Find where the given text appears and provide that cell's center as [x, y] coordinate. 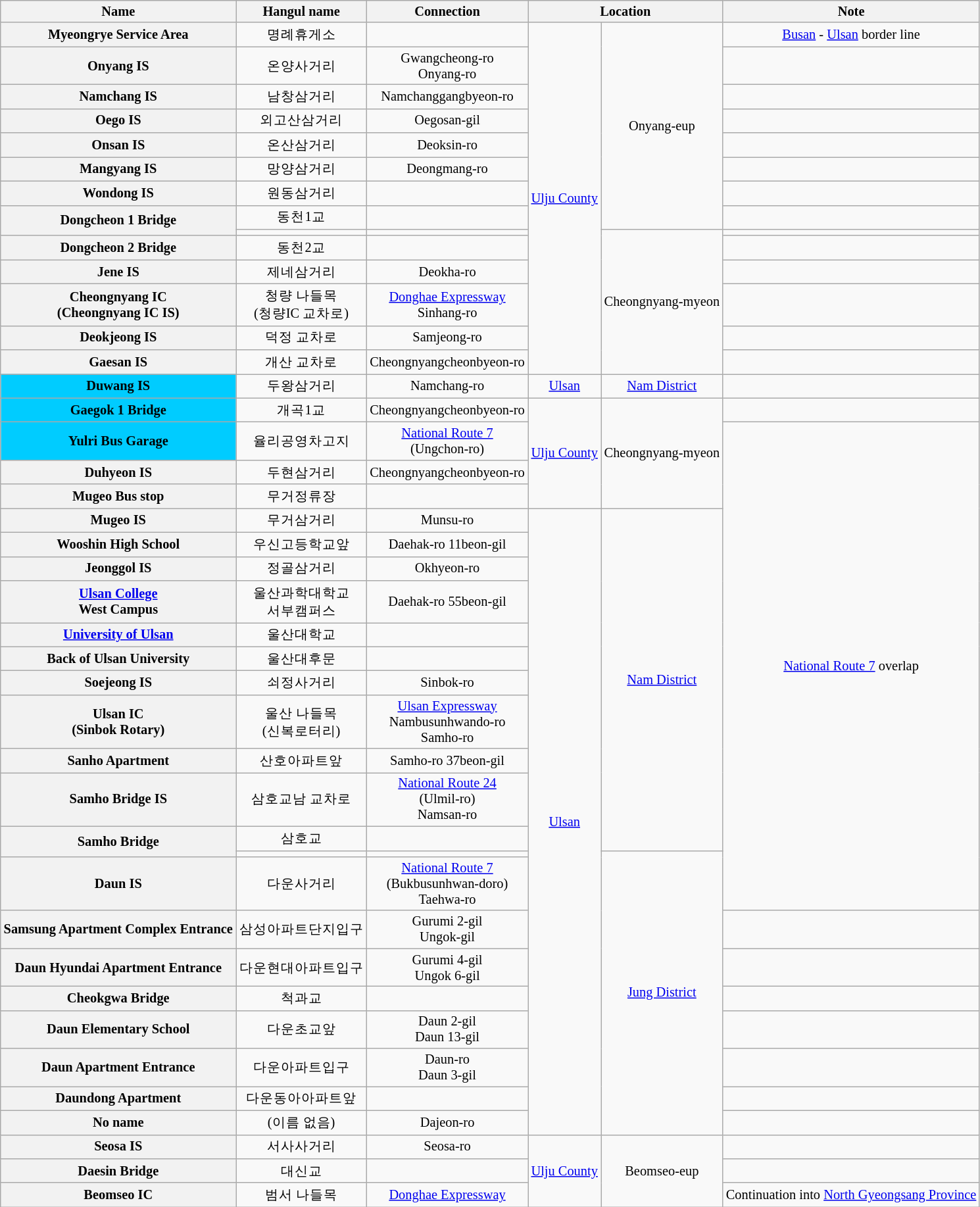
동천1교 [301, 217]
Deokjeong IS [118, 338]
National Route 7(Bukbusunhwan-doro)Taehwa-ro [447, 883]
National Route 24(Ulmil-ro)Namsan-ro [447, 799]
율리공영차고지 [301, 441]
무거삼거리 [301, 520]
Mugeo Bus stop [118, 496]
울산 나들목(신복로터리) [301, 722]
쇠정사거리 [301, 683]
Deongmang-ro [447, 168]
Namchang-ro [447, 385]
Cheokgwa Bridge [118, 998]
Daun 2-gilDaun 13-gil [447, 1029]
Samho-ro 37beon-gil [447, 760]
Wondong IS [118, 193]
Namchanggangbyeon-ro [447, 96]
Onsan IS [118, 145]
덕정 교차로 [301, 338]
Connection [447, 11]
Yulri Bus Garage [118, 441]
울산과학대학교서부캠퍼스 [301, 601]
Ulsan ExpresswayNambusunhwando-roSamho-ro [447, 722]
Hangul name [301, 11]
척과교 [301, 998]
Busan - Ulsan border line [851, 34]
Duwang IS [118, 385]
Samjeong-ro [447, 338]
대신교 [301, 1171]
Samho Bridge [118, 841]
Duhyeon IS [118, 472]
Beomseo IC [118, 1195]
삼호교 [301, 838]
Jung District [662, 993]
Daun Elementary School [118, 1029]
Gaegok 1 Bridge [118, 410]
두왕삼거리 [301, 385]
Name [118, 11]
온양사거리 [301, 66]
개곡1교 [301, 410]
Jeonggol IS [118, 568]
Dongcheon 2 Bridge [118, 247]
Munsu-ro [447, 520]
삼성아파트단지입구 [301, 929]
다운사거리 [301, 883]
Ulsan CollegeWest Campus [118, 601]
Jene IS [118, 272]
Myeongrye Service Area [118, 34]
Okhyeon-ro [447, 568]
제네삼거리 [301, 272]
Daun Hyundai Apartment Entrance [118, 968]
Daesin Bridge [118, 1171]
Seosa-ro [447, 1147]
Daun Apartment Entrance [118, 1068]
Seosa IS [118, 1147]
Ulsan IC(Sinbok Rotary) [118, 722]
Daundong Apartment [118, 1098]
Gaesan IS [118, 362]
Dongcheon 1 Bridge [118, 220]
온산삼거리 [301, 145]
Mangyang IS [118, 168]
범서 나들목 [301, 1195]
No name [118, 1122]
Onyang-eup [662, 126]
외고산삼거리 [301, 121]
Gurumi 2-gilUngok-gil [447, 929]
다운초교앞 [301, 1029]
망양삼거리 [301, 168]
명례휴게소 [301, 34]
삼호교남 교차로 [301, 799]
Oegosan-gil [447, 121]
개산 교차로 [301, 362]
Note [851, 11]
Deokha-ro [447, 272]
Samsung Apartment Complex Entrance [118, 929]
동천2교 [301, 247]
울산대후문 [301, 659]
Mugeo IS [118, 520]
Deoksin-ro [447, 145]
Soejeong IS [118, 683]
다운동아아파트앞 [301, 1098]
청량 나들목(청량IC 교차로) [301, 305]
다운아파트입구 [301, 1068]
National Route 7 overlap [851, 666]
Samho Bridge IS [118, 799]
Location [625, 11]
Sanho Apartment [118, 760]
Sinbok-ro [447, 683]
National Route 7(Ungchon-ro) [447, 441]
Daun-roDaun 3-gil [447, 1068]
Donghae ExpresswaySinhang-ro [447, 305]
다운현대아파트입구 [301, 968]
Gurumi 4-gilUngok 6-gil [447, 968]
정골삼거리 [301, 568]
University of Ulsan [118, 634]
Onyang IS [118, 66]
남창삼거리 [301, 96]
(이름 없음) [301, 1122]
Gwangcheong-roOnyang-ro [447, 66]
Namchang IS [118, 96]
Continuation into North Gyeongsang Province [851, 1195]
Donghae Expressway [447, 1195]
원동삼거리 [301, 193]
Back of Ulsan University [118, 659]
두현삼거리 [301, 472]
Daehak-ro 55beon-gil [447, 601]
서사사거리 [301, 1147]
Oego IS [118, 121]
Daehak-ro 11beon-gil [447, 545]
Daun IS [118, 883]
우신고등학교앞 [301, 545]
Dajeon-ro [447, 1122]
Wooshin High School [118, 545]
Beomseo-eup [662, 1171]
무거정류장 [301, 496]
울산대학교 [301, 634]
Cheongnyang IC(Cheongnyang IC IS) [118, 305]
산호아파트앞 [301, 760]
